Return (X, Y) of the center of cell containing provided text 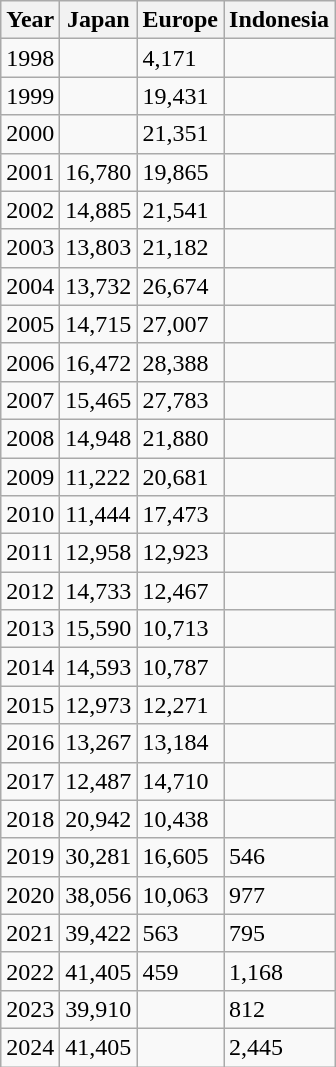
1998 (30, 58)
21,182 (180, 248)
2013 (30, 629)
21,880 (180, 438)
2008 (30, 438)
2,445 (280, 1047)
14,715 (98, 324)
12,973 (98, 705)
27,783 (180, 400)
546 (280, 857)
2015 (30, 705)
38,056 (98, 895)
12,271 (180, 705)
795 (280, 933)
14,948 (98, 438)
16,472 (98, 362)
13,184 (180, 743)
Year (30, 20)
19,865 (180, 172)
20,681 (180, 477)
11,222 (98, 477)
16,780 (98, 172)
39,910 (98, 1009)
2009 (30, 477)
2000 (30, 134)
2014 (30, 667)
2004 (30, 286)
14,593 (98, 667)
Japan (98, 20)
26,674 (180, 286)
1,168 (280, 971)
21,541 (180, 210)
2005 (30, 324)
16,605 (180, 857)
17,473 (180, 515)
2020 (30, 895)
459 (180, 971)
13,803 (98, 248)
2010 (30, 515)
12,923 (180, 553)
15,465 (98, 400)
14,710 (180, 781)
2007 (30, 400)
1999 (30, 96)
2024 (30, 1047)
4,171 (180, 58)
2017 (30, 781)
Europe (180, 20)
21,351 (180, 134)
2018 (30, 819)
2003 (30, 248)
14,733 (98, 591)
10,713 (180, 629)
Indonesia (280, 20)
2006 (30, 362)
2002 (30, 210)
27,007 (180, 324)
10,438 (180, 819)
977 (280, 895)
20,942 (98, 819)
30,281 (98, 857)
13,732 (98, 286)
12,467 (180, 591)
2001 (30, 172)
19,431 (180, 96)
2011 (30, 553)
2012 (30, 591)
812 (280, 1009)
28,388 (180, 362)
2023 (30, 1009)
2022 (30, 971)
2019 (30, 857)
14,885 (98, 210)
12,958 (98, 553)
12,487 (98, 781)
2016 (30, 743)
11,444 (98, 515)
39,422 (98, 933)
10,063 (180, 895)
13,267 (98, 743)
2021 (30, 933)
15,590 (98, 629)
10,787 (180, 667)
563 (180, 933)
